Pinpoint the cell where the given text exists, returning its (X, Y) midpoint coordinate. 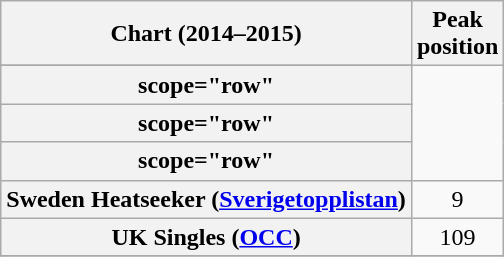
Peakposition (457, 34)
109 (457, 237)
9 (457, 199)
Sweden Heatseeker (Sverigetopplistan) (206, 199)
Chart (2014–2015) (206, 34)
UK Singles (OCC) (206, 237)
